Identify which cell holds the provided text, then report its [X, Y] central coordinate. 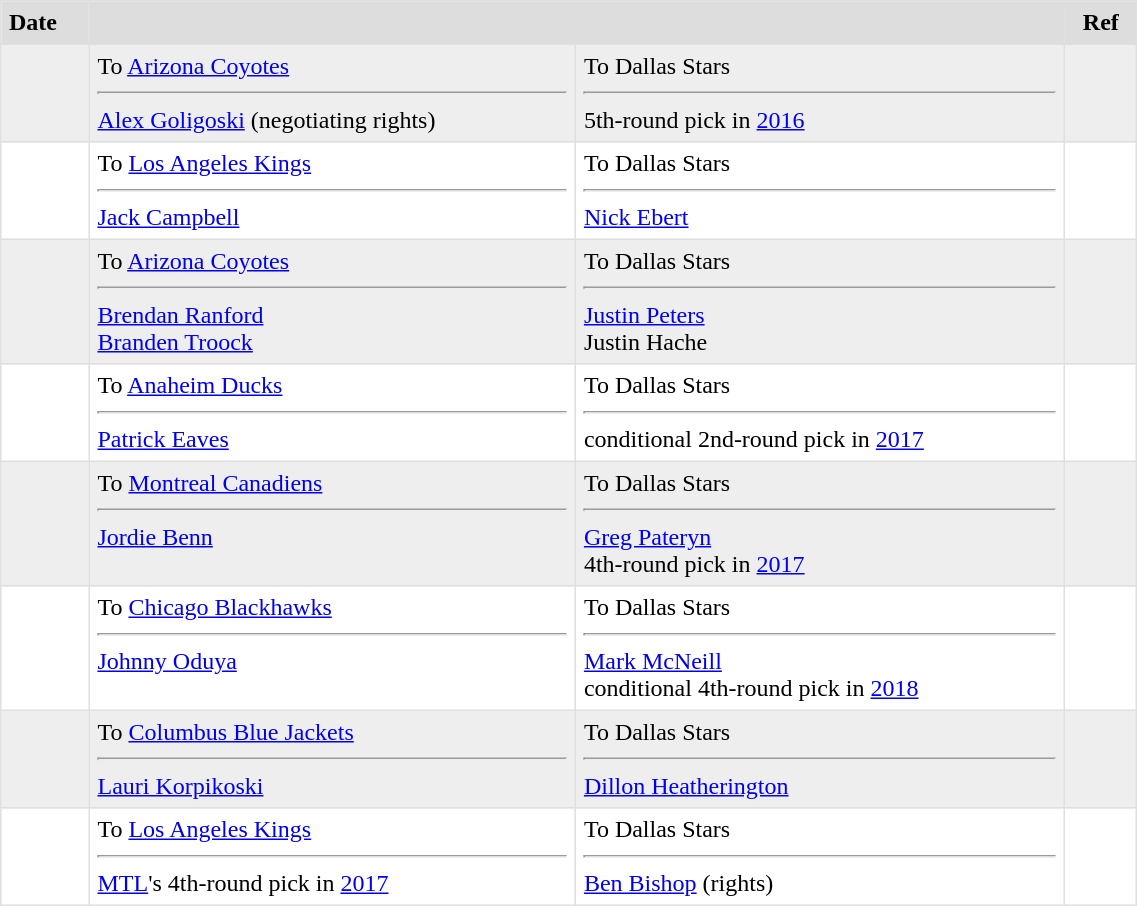
Date [45, 23]
To Dallas Stars Nick Ebert [820, 191]
To Arizona Coyotes Alex Goligoski (negotiating rights) [332, 93]
To Los Angeles Kings MTL's 4th-round pick in 2017 [332, 857]
To Dallas Stars Dillon Heatherington [820, 759]
To Dallas Stars Justin PetersJustin Hache [820, 301]
To Dallas Stars Greg Pateryn4th-round pick in 2017 [820, 523]
To Anaheim Ducks Patrick Eaves [332, 413]
Ref [1101, 23]
To Dallas Stars Ben Bishop (rights) [820, 857]
To Montreal Canadiens Jordie Benn [332, 523]
To Chicago Blackhawks Johnny Oduya [332, 648]
To Arizona Coyotes Brendan RanfordBranden Troock [332, 301]
To Dallas Stars Mark McNeillconditional 4th-round pick in 2018 [820, 648]
To Dallas Stars 5th-round pick in 2016 [820, 93]
To Columbus Blue Jackets Lauri Korpikoski [332, 759]
To Dallas Stars conditional 2nd-round pick in 2017 [820, 413]
To Los Angeles Kings Jack Campbell [332, 191]
